Locate the cell with the specified text and output its (X, Y) center coordinate. 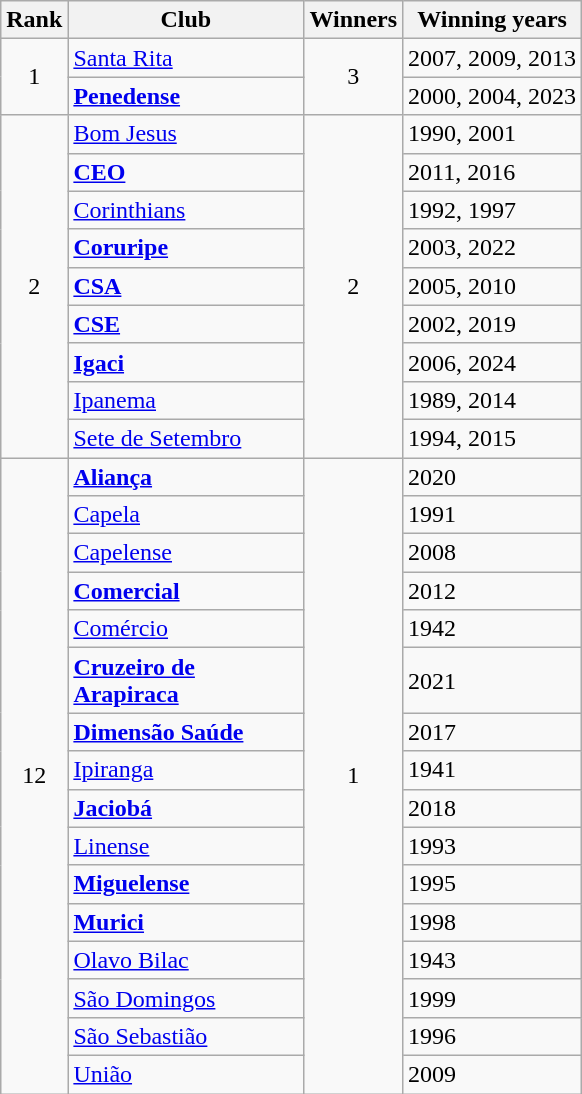
1993 (492, 846)
2011, 2016 (492, 172)
2020 (492, 477)
Ipanema (186, 400)
2021 (492, 680)
CEO (186, 172)
1942 (492, 629)
CSA (186, 286)
Capela (186, 515)
Winners (354, 20)
1991 (492, 515)
Comercial (186, 591)
2012 (492, 591)
Olavo Bilac (186, 960)
2002, 2019 (492, 324)
1943 (492, 960)
1995 (492, 884)
2000, 2004, 2023 (492, 96)
Igaci (186, 362)
1998 (492, 922)
União (186, 1074)
Linense (186, 846)
Murici (186, 922)
Aliança (186, 477)
São Sebastião (186, 1036)
Comércio (186, 629)
São Domingos (186, 998)
Coruripe (186, 248)
1994, 2015 (492, 438)
3 (354, 77)
Dimensão Saúde (186, 732)
2017 (492, 732)
2006, 2024 (492, 362)
Winning years (492, 20)
2007, 2009, 2013 (492, 58)
2018 (492, 808)
1941 (492, 770)
1996 (492, 1036)
2003, 2022 (492, 248)
CSE (186, 324)
1989, 2014 (492, 400)
Santa Rita (186, 58)
2005, 2010 (492, 286)
Miguelense (186, 884)
Capelense (186, 553)
Sete de Setembro (186, 438)
Corinthians (186, 210)
Jaciobá (186, 808)
Rank (34, 20)
Club (186, 20)
Cruzeiro de Arapiraca (186, 680)
12 (34, 776)
Bom Jesus (186, 134)
Ipiranga (186, 770)
2009 (492, 1074)
2008 (492, 553)
1990, 2001 (492, 134)
1992, 1997 (492, 210)
1999 (492, 998)
Penedense (186, 96)
